Return the [x, y] coordinate for the center point of the cell that contains the specified text.  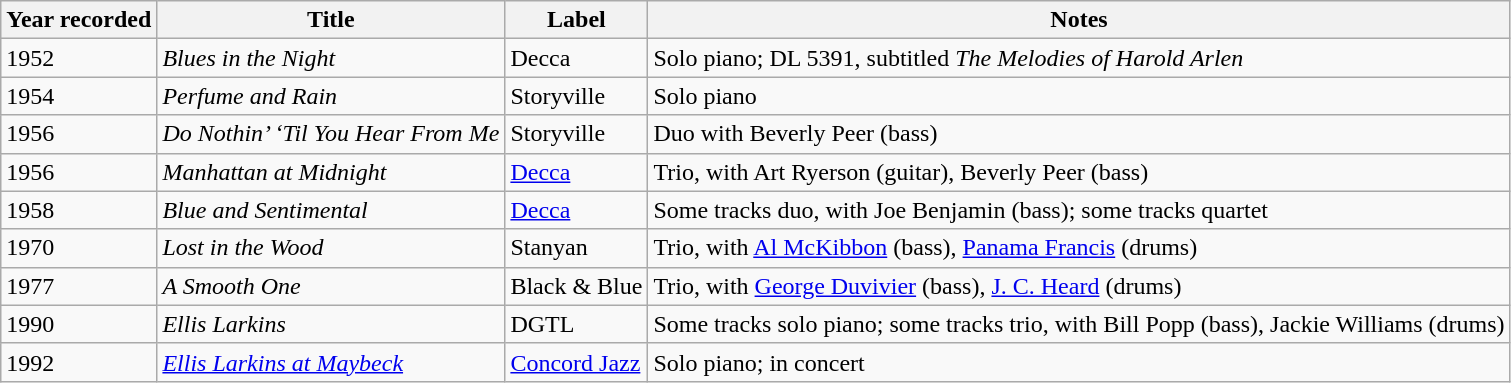
Notes [1079, 20]
1990 [79, 324]
1977 [79, 286]
Blue and Sentimental [331, 210]
Do Nothin’ ‘Til You Hear From Me [331, 134]
Perfume and Rain [331, 96]
Solo piano; in concert [1079, 362]
Duo with Beverly Peer (bass) [1079, 134]
Lost in the Wood [331, 248]
Some tracks solo piano; some tracks trio, with Bill Popp (bass), Jackie Williams (drums) [1079, 324]
Year recorded [79, 20]
Solo piano [1079, 96]
Solo piano; DL 5391, subtitled The Melodies of Harold Arlen [1079, 58]
1958 [79, 210]
Stanyan [576, 248]
Some tracks duo, with Joe Benjamin (bass); some tracks quartet [1079, 210]
Trio, with George Duvivier (bass), J. C. Heard (drums) [1079, 286]
Manhattan at Midnight [331, 172]
1992 [79, 362]
1970 [79, 248]
1954 [79, 96]
Trio, with Art Ryerson (guitar), Beverly Peer (bass) [1079, 172]
Title [331, 20]
A Smooth One [331, 286]
DGTL [576, 324]
Blues in the Night [331, 58]
Concord Jazz [576, 362]
Ellis Larkins [331, 324]
Black & Blue [576, 286]
Label [576, 20]
Trio, with Al McKibbon (bass), Panama Francis (drums) [1079, 248]
Ellis Larkins at Maybeck [331, 362]
1952 [79, 58]
